Scan for the cell matching the given text and deliver its [x, y] coordinate at center. 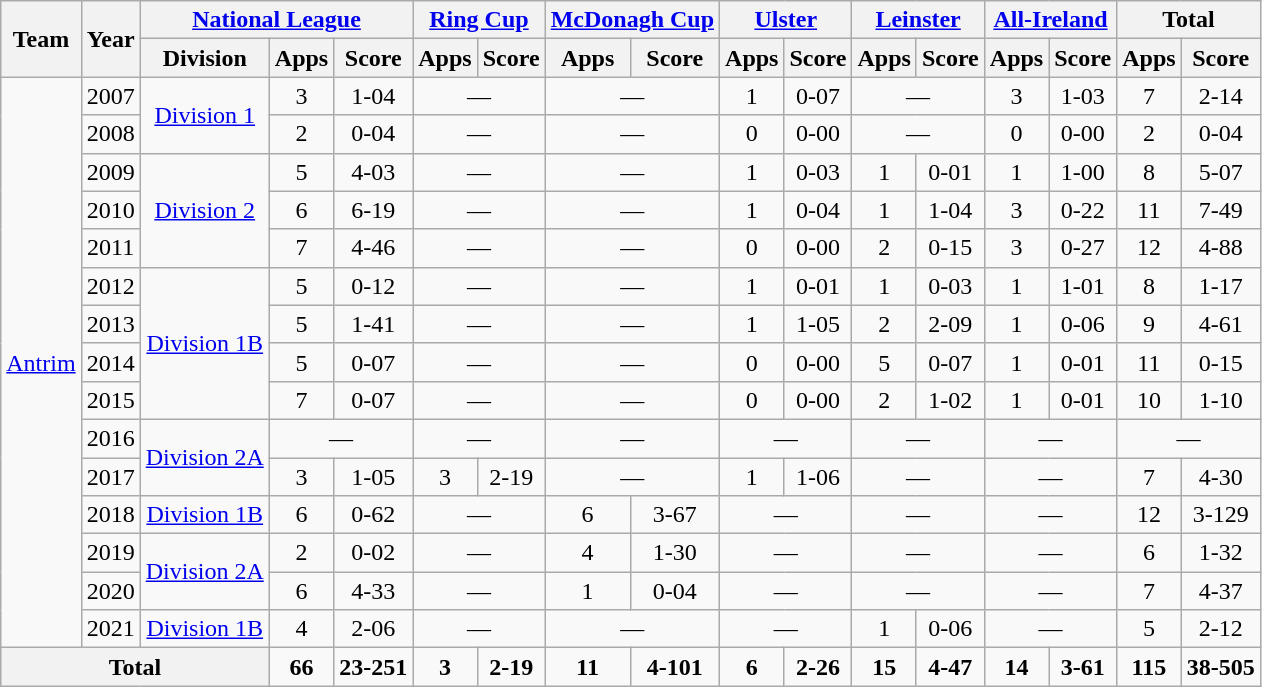
1-17 [1220, 286]
0-02 [374, 553]
0-27 [1083, 248]
4-33 [374, 591]
2-12 [1220, 629]
38-505 [1220, 667]
10 [1149, 400]
0-22 [1083, 210]
3-61 [1083, 667]
4-46 [374, 248]
115 [1149, 667]
2008 [110, 134]
Division 2 [204, 210]
2014 [110, 362]
2021 [110, 629]
2018 [110, 515]
Ring Cup [479, 20]
2007 [110, 96]
4-61 [1220, 324]
National League [276, 20]
Division [204, 58]
Division 1 [204, 115]
4-47 [950, 667]
2-09 [950, 324]
2012 [110, 286]
Year [110, 39]
2009 [110, 172]
23-251 [374, 667]
1-32 [1220, 553]
1-06 [818, 477]
McDonagh Cup [632, 20]
2015 [110, 400]
14 [1016, 667]
All-Ireland [1050, 20]
0-12 [374, 286]
2020 [110, 591]
Leinster [918, 20]
3-129 [1220, 515]
Antrim [41, 362]
4-88 [1220, 248]
4-101 [675, 667]
4-37 [1220, 591]
2011 [110, 248]
1-01 [1083, 286]
4-03 [374, 172]
1-02 [950, 400]
Team [41, 39]
7-49 [1220, 210]
2-06 [374, 629]
2-26 [818, 667]
4-30 [1220, 477]
5-07 [1220, 172]
6-19 [374, 210]
2013 [110, 324]
9 [1149, 324]
2019 [110, 553]
2016 [110, 438]
1-41 [374, 324]
15 [884, 667]
3-67 [675, 515]
1-03 [1083, 96]
2-14 [1220, 96]
1-30 [675, 553]
2010 [110, 210]
2017 [110, 477]
1-00 [1083, 172]
66 [301, 667]
1-10 [1220, 400]
0-62 [374, 515]
Ulster [786, 20]
